Capture the cell that displays the provided text and extract its (X, Y) central coordinate. 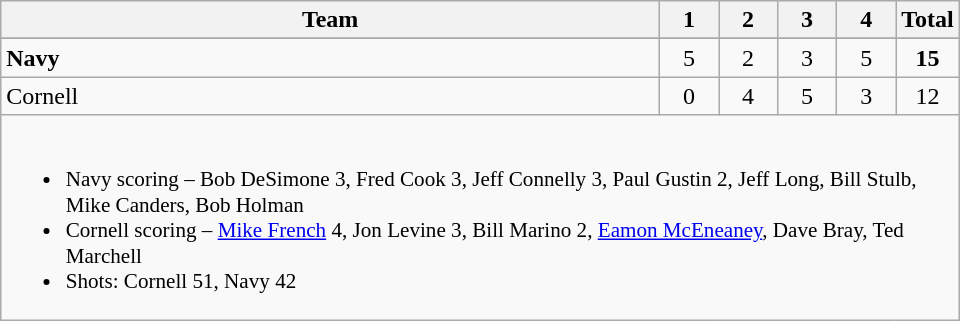
Total (928, 20)
1 (688, 20)
0 (688, 96)
Cornell (330, 96)
Team (330, 20)
12 (928, 96)
Navy (330, 58)
15 (928, 58)
